Output the [X, Y] coordinate of the center of the cell containing the given text.  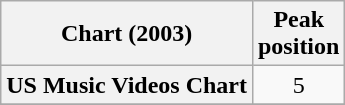
5 [298, 85]
Peakposition [298, 34]
US Music Videos Chart [127, 85]
Chart (2003) [127, 34]
